Determine the (x, y) coordinate at the center of the cell enclosing the given text.  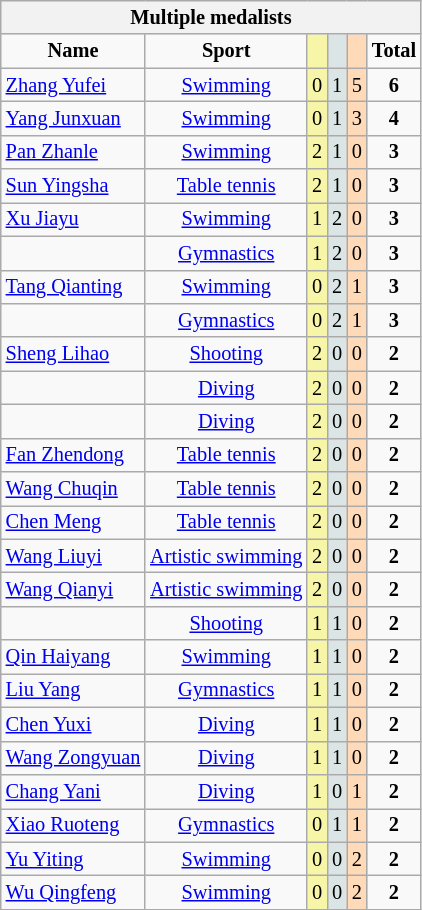
Wang Chuqin (73, 489)
Xiao Ruoteng (73, 825)
Chen Meng (73, 522)
Yu Yiting (73, 859)
Multiple medalists (211, 17)
Sun Yingsha (73, 186)
Qin Haiyang (73, 657)
Chang Yani (73, 791)
Wang Qianyi (73, 589)
Chen Yuxi (73, 724)
Fan Zhendong (73, 455)
Pan Zhanle (73, 152)
Zhang Yufei (73, 85)
4 (394, 118)
6 (394, 85)
Tang Qianting (73, 287)
Liu Yang (73, 690)
Wang Liuyi (73, 556)
Sport (226, 51)
Wang Zongyuan (73, 758)
Wu Qingfeng (73, 892)
Xu Jiayu (73, 219)
Name (73, 51)
Sheng Lihao (73, 354)
Yang Junxuan (73, 118)
Total (394, 51)
5 (357, 85)
